Output the (X, Y) coordinate of the center of the cell containing the given text.  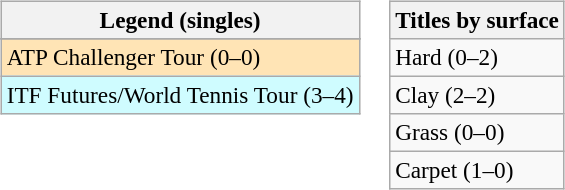
ITF Futures/World Tennis Tour (3–4) (180, 95)
Grass (0–0) (478, 133)
Hard (0–2) (478, 57)
ATP Challenger Tour (0–0) (180, 57)
Carpet (1–0) (478, 171)
Titles by surface (478, 20)
Clay (2–2) (478, 95)
Legend (singles) (180, 20)
